Detect which cell encompasses the target text, then output its (x, y) center coordinate. 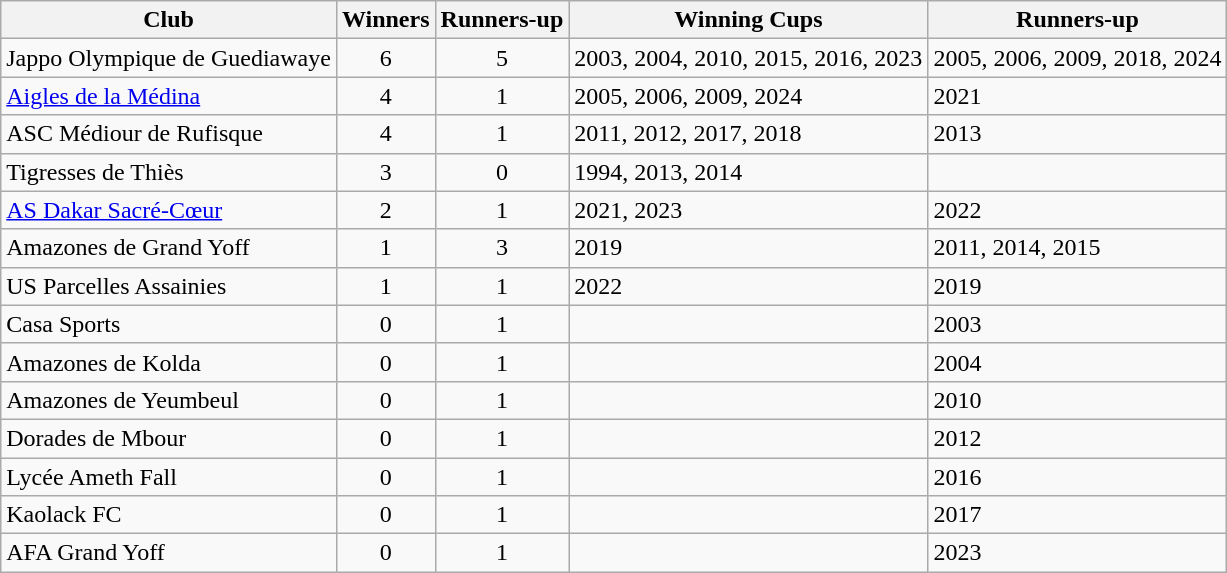
2003 (1078, 324)
ASC Médiour de Rufisque (169, 134)
2013 (1078, 134)
2017 (1078, 515)
5 (502, 58)
AFA Grand Yoff (169, 553)
Lycée Ameth Fall (169, 477)
US Parcelles Assainies (169, 286)
2023 (1078, 553)
2016 (1078, 477)
2011, 2014, 2015 (1078, 248)
Tigresses de Thiès (169, 172)
2021, 2023 (748, 210)
Kaolack FC (169, 515)
Club (169, 20)
Casa Sports (169, 324)
2003, 2004, 2010, 2015, 2016, 2023 (748, 58)
Winning Cups (748, 20)
2010 (1078, 400)
6 (386, 58)
Amazones de Grand Yoff (169, 248)
Jappo Olympique de Guediawaye (169, 58)
Amazones de Yeumbeul (169, 400)
Dorades de Mbour (169, 438)
2012 (1078, 438)
2005, 2006, 2009, 2018, 2024 (1078, 58)
2 (386, 210)
1994, 2013, 2014 (748, 172)
Winners (386, 20)
2011, 2012, 2017, 2018 (748, 134)
2004 (1078, 362)
Amazones de Kolda (169, 362)
Aigles de la Médina (169, 96)
2005, 2006, 2009, 2024 (748, 96)
AS Dakar Sacré-Cœur (169, 210)
2021 (1078, 96)
